Find where the given text appears and provide that cell's center as (X, Y) coordinate. 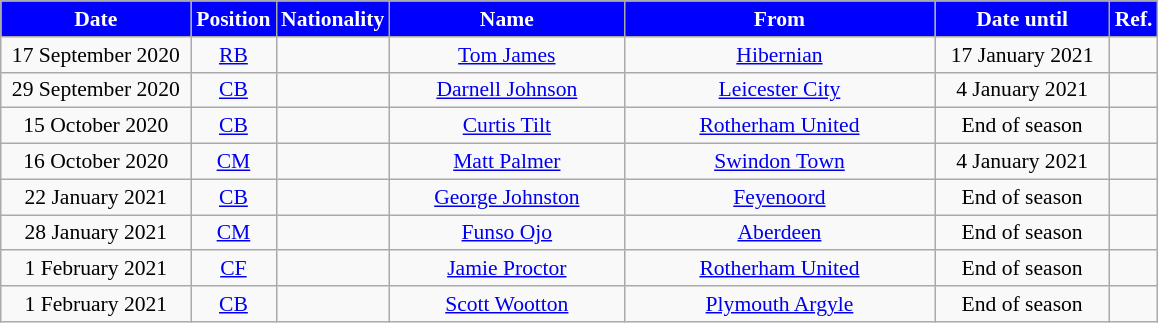
Swindon Town (779, 162)
Date until (1022, 19)
Feyenoord (779, 197)
17 September 2020 (96, 55)
From (779, 19)
Leicester City (779, 90)
Aberdeen (779, 233)
17 January 2021 (1022, 55)
Ref. (1134, 19)
29 September 2020 (96, 90)
Tom James (506, 55)
Plymouth Argyle (779, 304)
RB (234, 55)
Hibernian (779, 55)
16 October 2020 (96, 162)
Curtis Tilt (506, 126)
Name (506, 19)
Darnell Johnson (506, 90)
Funso Ojo (506, 233)
Scott Wootton (506, 304)
22 January 2021 (96, 197)
28 January 2021 (96, 233)
15 October 2020 (96, 126)
George Johnston (506, 197)
Nationality (332, 19)
Jamie Proctor (506, 269)
Position (234, 19)
Date (96, 19)
Matt Palmer (506, 162)
CF (234, 269)
